Detect which cell encompasses the target text, then output its (X, Y) center coordinate. 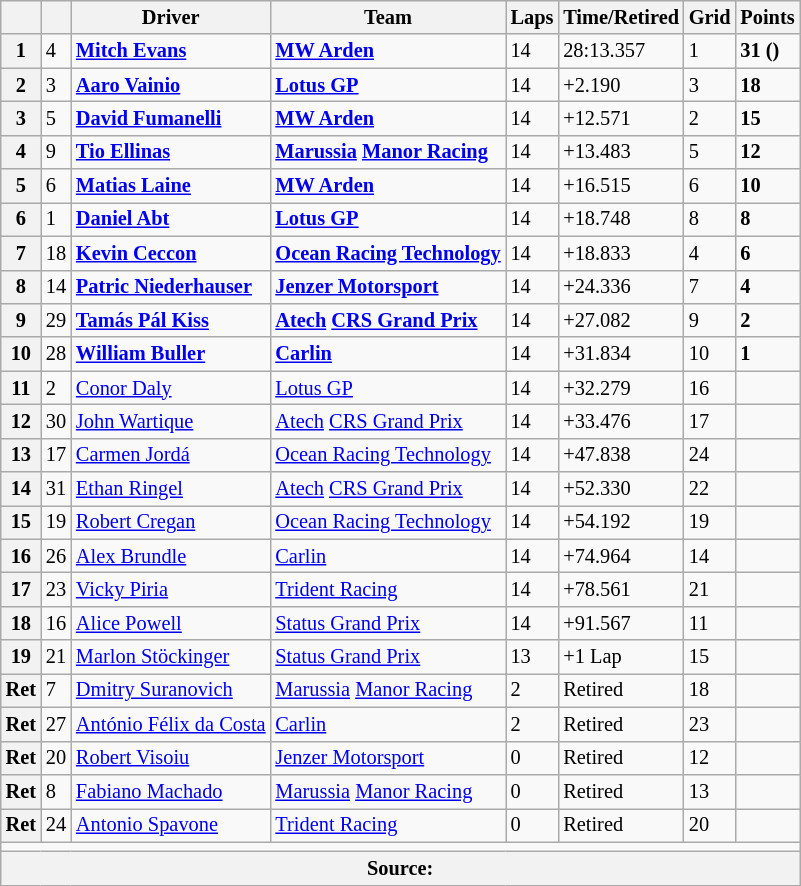
+13.483 (621, 152)
29 (56, 320)
+31.834 (621, 354)
Patric Niederhauser (170, 287)
30 (56, 421)
David Fumanelli (170, 118)
Vicky Piria (170, 589)
28:13.357 (621, 51)
Matias Laine (170, 186)
+16.515 (621, 186)
Alice Powell (170, 623)
26 (56, 556)
Driver (170, 17)
António Félix da Costa (170, 724)
31 (56, 489)
Mitch Evans (170, 51)
Marlon Stöckinger (170, 657)
+78.561 (621, 589)
Dmitry Suranovich (170, 690)
Carmen Jordá (170, 455)
John Wartique (170, 421)
Robert Cregan (170, 522)
+27.082 (621, 320)
Points (767, 17)
+47.838 (621, 455)
31 () (767, 51)
28 (56, 354)
+12.571 (621, 118)
+74.964 (621, 556)
Conor Daly (170, 388)
+18.833 (621, 253)
Fabiano Machado (170, 791)
+91.567 (621, 623)
Tio Ellinas (170, 152)
+2.190 (621, 85)
Daniel Abt (170, 219)
+52.330 (621, 489)
+54.192 (621, 522)
+33.476 (621, 421)
Ethan Ringel (170, 489)
27 (56, 724)
22 (710, 489)
Laps (532, 17)
+32.279 (621, 388)
Kevin Ceccon (170, 253)
William Buller (170, 354)
Source: (400, 868)
Team (388, 17)
Tamás Pál Kiss (170, 320)
Time/Retired (621, 17)
+24.336 (621, 287)
Robert Visoiu (170, 758)
+18.748 (621, 219)
+1 Lap (621, 657)
Alex Brundle (170, 556)
Antonio Spavone (170, 825)
Aaro Vainio (170, 85)
Grid (710, 17)
